Return (X, Y) of the center of cell containing provided text 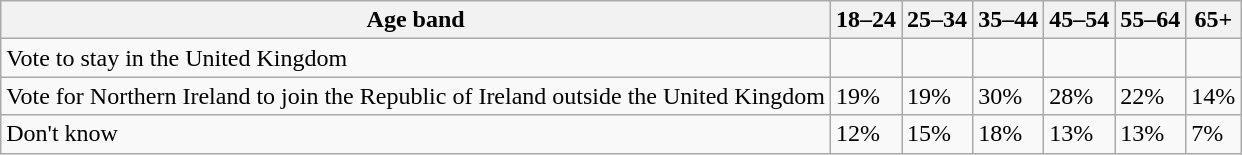
7% (1214, 134)
Don't know (416, 134)
35–44 (1008, 20)
28% (1080, 96)
12% (866, 134)
14% (1214, 96)
18–24 (866, 20)
45–54 (1080, 20)
30% (1008, 96)
Vote to stay in the United Kingdom (416, 58)
Vote for Northern Ireland to join the Republic of Ireland outside the United Kingdom (416, 96)
15% (938, 134)
65+ (1214, 20)
22% (1150, 96)
25–34 (938, 20)
55–64 (1150, 20)
18% (1008, 134)
Age band (416, 20)
